Return (X, Y) of the center of cell containing provided text 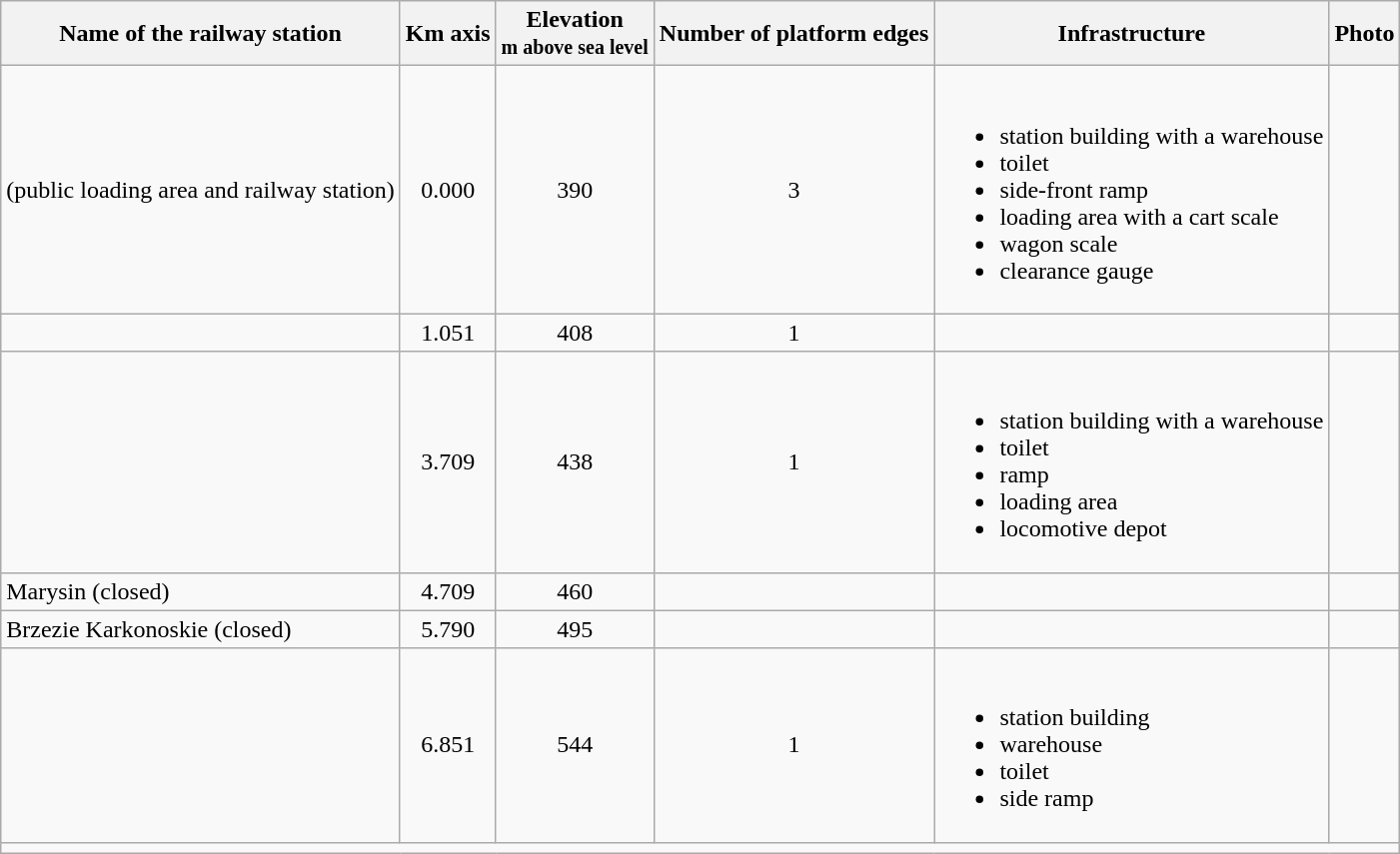
3.709 (448, 461)
Brzezie Karkonoskie (closed) (201, 629)
495 (575, 629)
Marysin (closed) (201, 591)
Km axis (448, 34)
Infrastructure (1131, 34)
544 (575, 745)
1.051 (448, 333)
Photo (1365, 34)
3 (793, 190)
Number of platform edges (793, 34)
6.851 (448, 745)
4.709 (448, 591)
390 (575, 190)
station buildingwarehousetoiletside ramp (1131, 745)
0.000 (448, 190)
(public loading area and railway station) (201, 190)
Name of the railway station (201, 34)
5.790 (448, 629)
408 (575, 333)
Elevationm above sea level (575, 34)
station building with a warehousetoiletramploading arealocomotive depot (1131, 461)
460 (575, 591)
438 (575, 461)
station building with a warehousetoiletside-front ramploading area with a cart scalewagon scaleclearance gauge (1131, 190)
